Return (X, Y) of the center of cell containing provided text 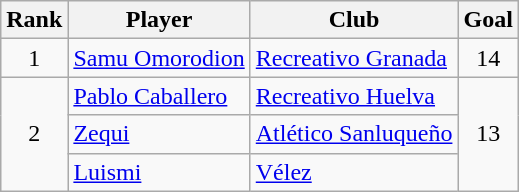
Player (159, 20)
Goal (488, 20)
Atlético Sanluqueño (354, 134)
2 (34, 134)
13 (488, 134)
Club (354, 20)
Recreativo Granada (354, 58)
Vélez (354, 172)
Samu Omorodion (159, 58)
Pablo Caballero (159, 96)
Luismi (159, 172)
Zequi (159, 134)
Recreativo Huelva (354, 96)
Rank (34, 20)
1 (34, 58)
14 (488, 58)
